Capture the cell that displays the provided text and extract its [x, y] central coordinate. 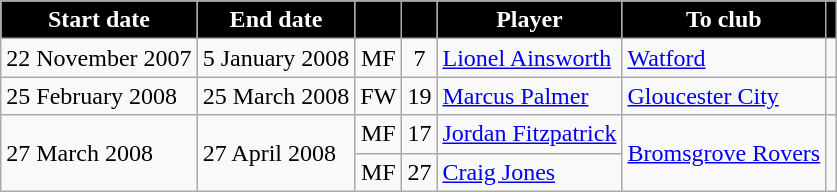
27 April 2008 [276, 153]
Lionel Ainsworth [530, 58]
25 February 2008 [99, 96]
Craig Jones [530, 172]
25 March 2008 [276, 96]
27 [420, 172]
FW [378, 96]
5 January 2008 [276, 58]
Jordan Fitzpatrick [530, 134]
Bromsgrove Rovers [724, 153]
19 [420, 96]
End date [276, 20]
22 November 2007 [99, 58]
Watford [724, 58]
Marcus Palmer [530, 96]
Start date [99, 20]
17 [420, 134]
7 [420, 58]
Gloucester City [724, 96]
To club [724, 20]
27 March 2008 [99, 153]
Player [530, 20]
